Search for the cell housing the specified text and yield its [X, Y] center coordinate. 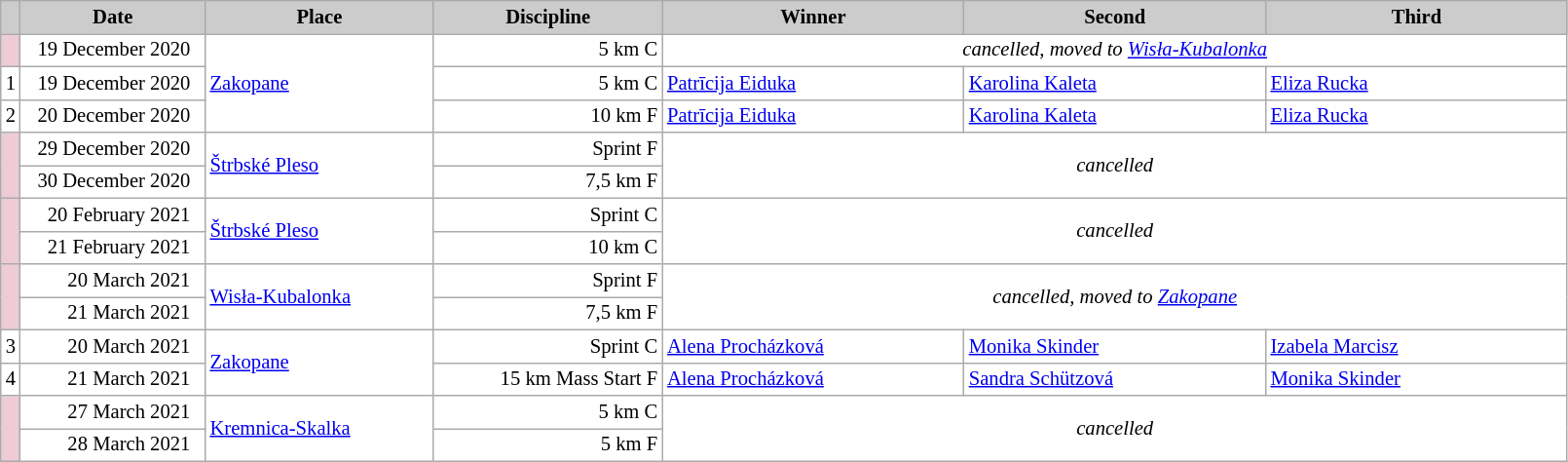
Winner [813, 17]
Izabela Marcisz [1417, 346]
5 km F [547, 444]
Place [319, 17]
28 March 2021 [113, 444]
2 [11, 116]
cancelled, moved to Wisła-Kubalonka [1114, 50]
30 December 2020 [113, 181]
20 December 2020 [113, 116]
3 [11, 346]
29 December 2020 [113, 149]
Sandra Schützová [1115, 379]
Third [1417, 17]
1 [11, 83]
15 km Mass Start F [547, 379]
cancelled, moved to Zakopane [1114, 296]
21 February 2021 [113, 248]
Second [1115, 17]
20 February 2021 [113, 214]
10 km F [547, 116]
4 [11, 379]
10 km C [547, 248]
Wisła-Kubalonka [319, 296]
Discipline [547, 17]
Kremnica-Skalka [319, 429]
27 March 2021 [113, 412]
Date [113, 17]
